Provide the [x, y] coordinate of the cell's center where the given text is located.  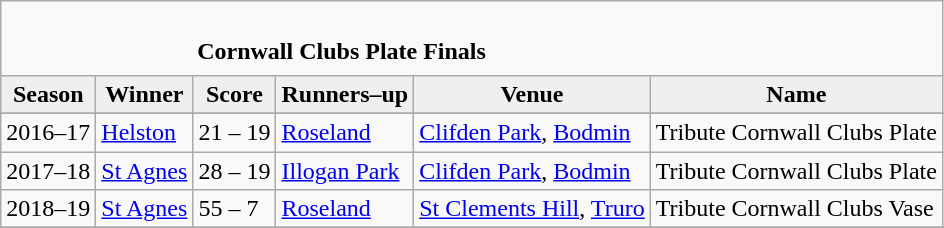
St Clements Hill, Truro [532, 209]
Name [796, 94]
Winner [144, 94]
2017–18 [48, 171]
Season [48, 94]
Venue [532, 94]
Score [234, 94]
55 – 7 [234, 209]
Illogan Park [345, 171]
Tribute Cornwall Clubs Vase [796, 209]
21 – 19 [234, 132]
28 – 19 [234, 171]
Runners–up [345, 94]
2018–19 [48, 209]
2016–17 [48, 132]
Helston [144, 132]
